Detect which cell encompasses the target text, then output its (x, y) center coordinate. 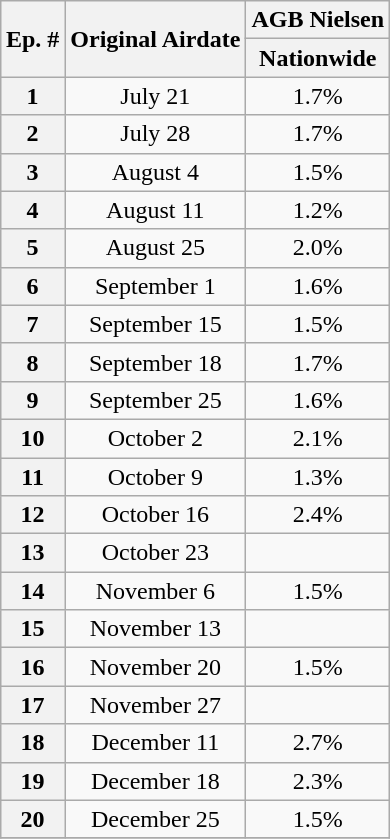
17 (32, 705)
October 23 (156, 553)
2.1% (318, 438)
Ep. # (32, 39)
December 11 (156, 743)
12 (32, 515)
2.3% (318, 781)
November 6 (156, 591)
October 9 (156, 477)
3 (32, 172)
August 11 (156, 210)
September 25 (156, 400)
November 20 (156, 667)
2.4% (318, 515)
13 (32, 553)
18 (32, 743)
December 18 (156, 781)
Nationwide (318, 58)
1 (32, 96)
4 (32, 210)
November 27 (156, 705)
16 (32, 667)
September 1 (156, 286)
15 (32, 629)
October 16 (156, 515)
December 25 (156, 819)
July 28 (156, 134)
9 (32, 400)
10 (32, 438)
2 (32, 134)
20 (32, 819)
6 (32, 286)
11 (32, 477)
September 15 (156, 324)
October 2 (156, 438)
8 (32, 362)
AGB Nielsen (318, 20)
July 21 (156, 96)
Original Airdate (156, 39)
2.0% (318, 248)
2.7% (318, 743)
November 13 (156, 629)
1.3% (318, 477)
August 25 (156, 248)
19 (32, 781)
5 (32, 248)
1.2% (318, 210)
September 18 (156, 362)
August 4 (156, 172)
7 (32, 324)
14 (32, 591)
